Determine the (X, Y) coordinate at the center of the cell enclosing the given text.  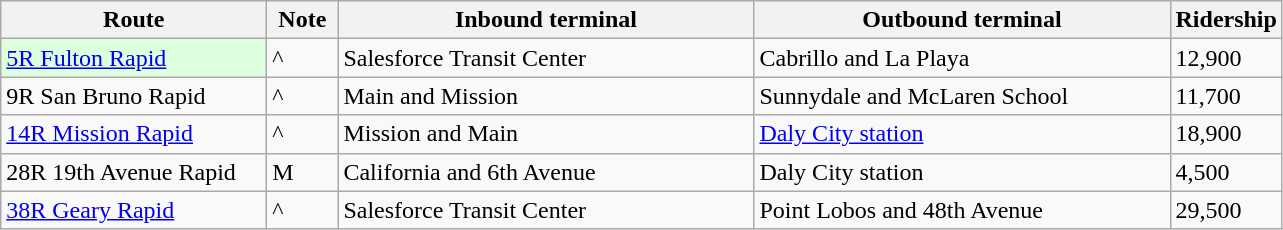
28R 19th Avenue Rapid (134, 172)
11,700 (1226, 96)
29,500 (1226, 210)
Ridership (1226, 20)
38R Geary Rapid (134, 210)
Main and Mission (546, 96)
18,900 (1226, 134)
California and 6th Avenue (546, 172)
Outbound terminal (962, 20)
M (302, 172)
Mission and Main (546, 134)
Note (302, 20)
Route (134, 20)
9R San Bruno Rapid (134, 96)
14R Mission Rapid (134, 134)
Inbound terminal (546, 20)
4,500 (1226, 172)
Point Lobos and 48th Avenue (962, 210)
Cabrillo and La Playa (962, 58)
5R Fulton Rapid (134, 58)
Sunnydale and McLaren School (962, 96)
12,900 (1226, 58)
